Search for the cell housing the specified text and yield its (x, y) center coordinate. 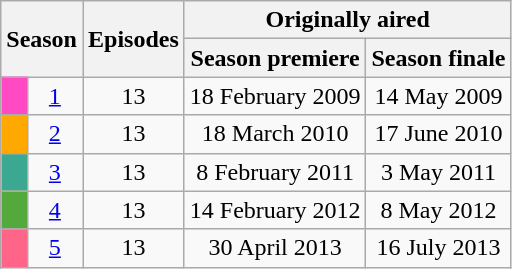
17 June 2010 (438, 134)
Season premiere (275, 58)
4 (54, 210)
Season finale (438, 58)
2 (54, 134)
14 May 2009 (438, 96)
3 May 2011 (438, 172)
Originally aired (348, 20)
Episodes (133, 39)
16 July 2013 (438, 248)
3 (54, 172)
18 February 2009 (275, 96)
8 February 2011 (275, 172)
18 March 2010 (275, 134)
1 (54, 96)
8 May 2012 (438, 210)
30 April 2013 (275, 248)
Season (42, 39)
14 February 2012 (275, 210)
5 (54, 248)
